Capture the cell that displays the provided text and extract its (X, Y) central coordinate. 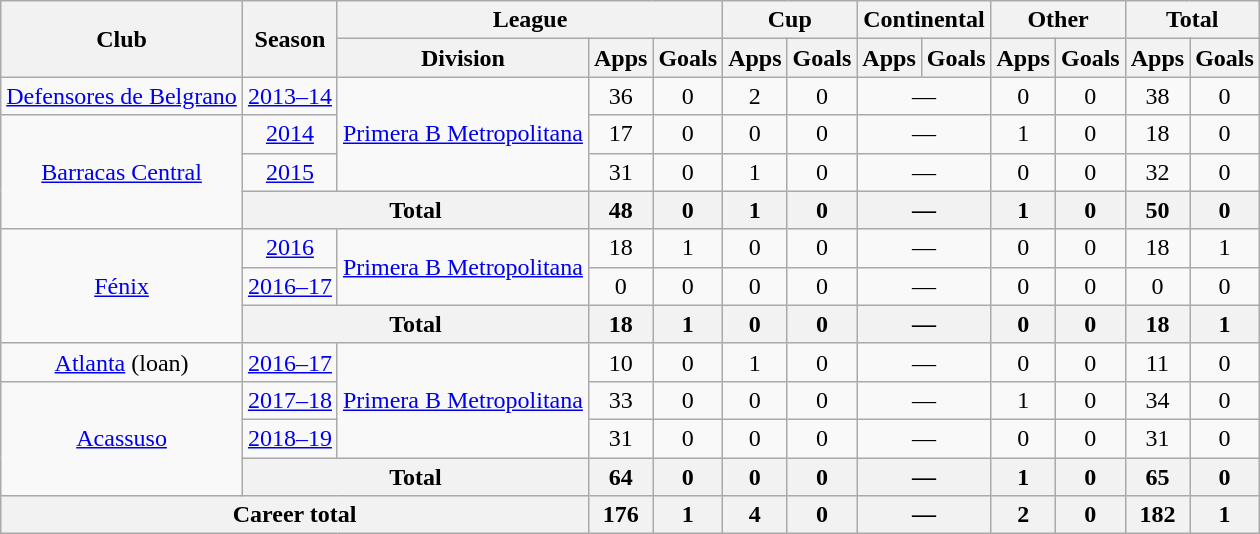
11 (1157, 362)
2016 (290, 248)
Career total (295, 515)
2014 (290, 134)
Division (462, 58)
Season (290, 39)
64 (620, 477)
Other (1058, 20)
4 (755, 515)
48 (620, 210)
2017–18 (290, 400)
2018–19 (290, 438)
League (530, 20)
33 (620, 400)
Atlanta (loan) (122, 362)
65 (1157, 477)
34 (1157, 400)
Fénix (122, 286)
17 (620, 134)
Defensores de Belgrano (122, 96)
182 (1157, 515)
Cup (790, 20)
Acassuso (122, 438)
Barracas Central (122, 172)
36 (620, 96)
38 (1157, 96)
32 (1157, 172)
2015 (290, 172)
2013–14 (290, 96)
176 (620, 515)
Club (122, 39)
10 (620, 362)
Continental (924, 20)
50 (1157, 210)
